Identify which cell holds the provided text, then report its (X, Y) central coordinate. 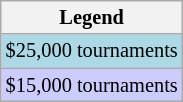
Legend (92, 17)
$15,000 tournaments (92, 85)
$25,000 tournaments (92, 51)
